Find where the given text appears and provide that cell's center as (x, y) coordinate. 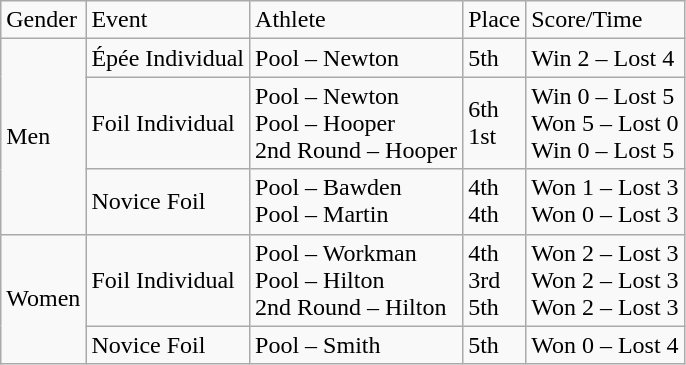
6th1st (494, 123)
Win 0 – Lost 5Won 5 – Lost 0Win 0 – Lost 5 (605, 123)
Pool – Newton (356, 58)
4th4th (494, 202)
Won 1 – Lost 3Won 0 – Lost 3 (605, 202)
Pool – WorkmanPool – Hilton2nd Round – Hilton (356, 280)
Pool – NewtonPool – Hooper2nd Round – Hooper (356, 123)
Event (168, 20)
Athlete (356, 20)
Won 2 – Lost 3Won 2 – Lost 3Won 2 – Lost 3 (605, 280)
Pool – Smith (356, 345)
Women (44, 299)
4th3rd5th (494, 280)
Score/Time (605, 20)
Won 0 – Lost 4 (605, 345)
Win 2 – Lost 4 (605, 58)
Pool – BawdenPool – Martin (356, 202)
Gender (44, 20)
Place (494, 20)
Men (44, 136)
Épée Individual (168, 58)
